Extract the (x, y) coordinate from the center of the cell holding the provided text.  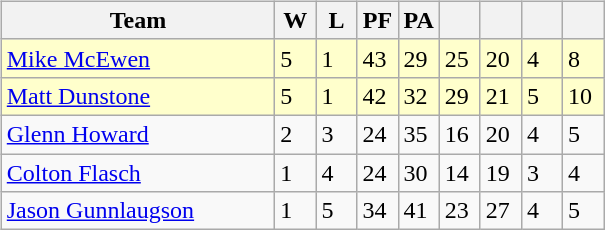
43 (378, 58)
Team (138, 20)
2 (296, 134)
30 (418, 173)
32 (418, 96)
Mike McEwen (138, 58)
21 (500, 96)
PF (378, 20)
14 (460, 173)
34 (378, 211)
16 (460, 134)
PA (418, 20)
Jason Gunnlaugson (138, 211)
L (336, 20)
8 (582, 58)
42 (378, 96)
41 (418, 211)
Matt Dunstone (138, 96)
25 (460, 58)
10 (582, 96)
19 (500, 173)
Colton Flasch (138, 173)
35 (418, 134)
Glenn Howard (138, 134)
W (296, 20)
27 (500, 211)
23 (460, 211)
